Output the (X, Y) coordinate of the center of the cell containing the given text.  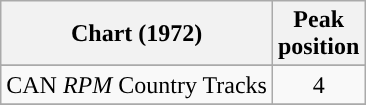
Peakposition (318, 34)
Chart (1972) (137, 34)
CAN RPM Country Tracks (137, 85)
4 (318, 85)
